Search for the cell housing the specified text and yield its [X, Y] center coordinate. 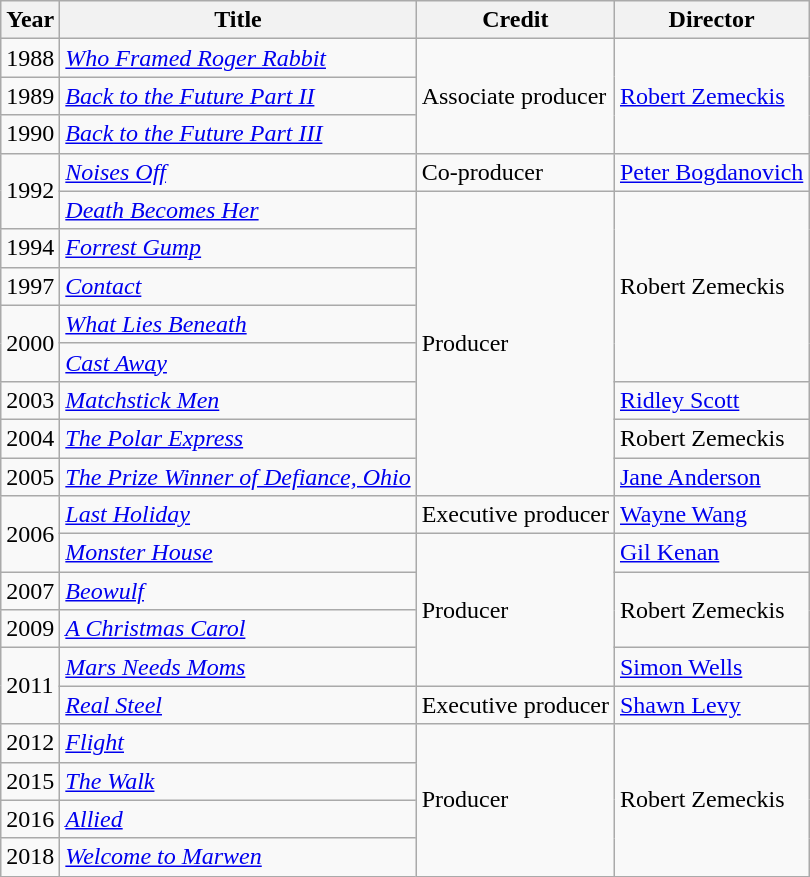
Year [30, 20]
A Christmas Carol [238, 629]
Credit [515, 20]
1994 [30, 248]
Monster House [238, 553]
Shawn Levy [711, 705]
Allied [238, 819]
2009 [30, 629]
Beowulf [238, 591]
Real Steel [238, 705]
2004 [30, 438]
Matchstick Men [238, 400]
2000 [30, 343]
1988 [30, 58]
Wayne Wang [711, 515]
2011 [30, 686]
2007 [30, 591]
Back to the Future Part II [238, 96]
2012 [30, 743]
1990 [30, 134]
2018 [30, 857]
2015 [30, 781]
1989 [30, 96]
Who Framed Roger Rabbit [238, 58]
Simon Wells [711, 667]
1997 [30, 286]
What Lies Beneath [238, 324]
2016 [30, 819]
Gil Kenan [711, 553]
Welcome to Marwen [238, 857]
Peter Bogdanovich [711, 172]
2005 [30, 477]
1992 [30, 191]
Back to the Future Part III [238, 134]
The Walk [238, 781]
Jane Anderson [711, 477]
Ridley Scott [711, 400]
Associate producer [515, 96]
Mars Needs Moms [238, 667]
The Prize Winner of Defiance, Ohio [238, 477]
2006 [30, 534]
Last Holiday [238, 515]
Title [238, 20]
Death Becomes Her [238, 210]
Noises Off [238, 172]
Flight [238, 743]
Cast Away [238, 362]
Contact [238, 286]
Co-producer [515, 172]
Forrest Gump [238, 248]
The Polar Express [238, 438]
2003 [30, 400]
Director [711, 20]
